Find where the given text appears and provide that cell's center as (X, Y) coordinate. 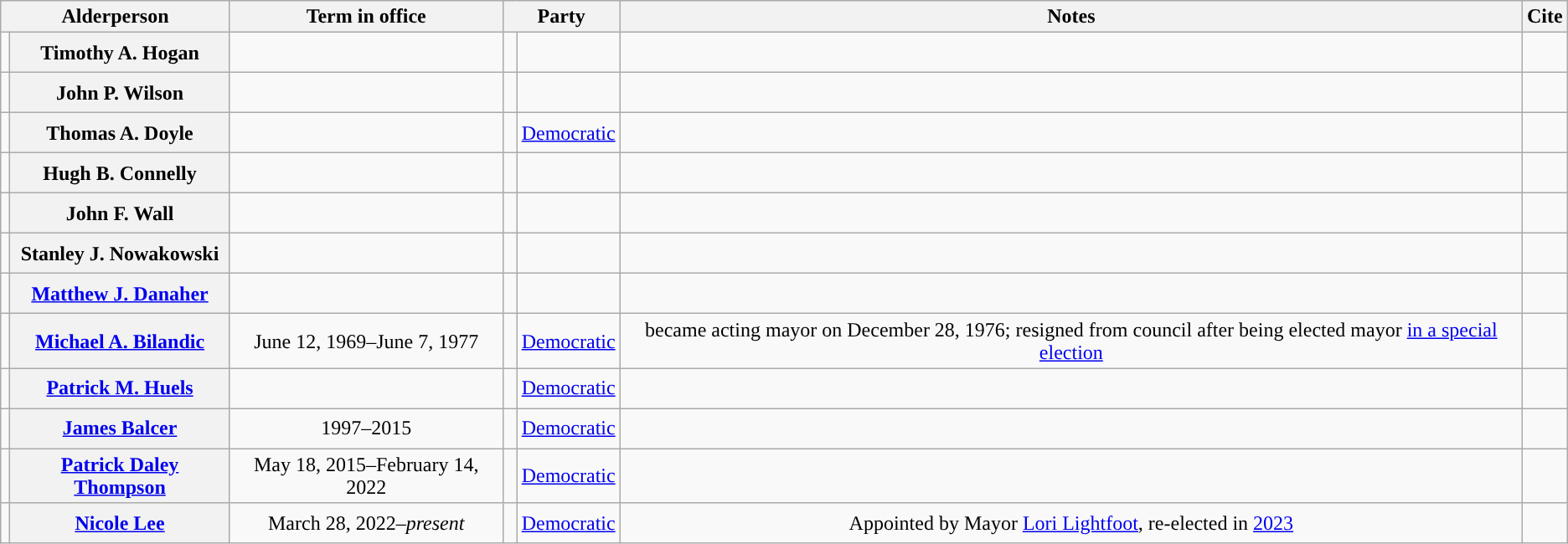
Patrick M. Huels (120, 388)
1997–2015 (366, 429)
Appointed by Mayor Lori Lightfoot, re-elected in 2023 (1070, 523)
Notes (1070, 17)
Alderperson (116, 17)
Stanley J. Nowakowski (120, 254)
John P. Wilson (120, 93)
James Balcer (120, 429)
Michael A. Bilandic (120, 341)
became acting mayor on December 28, 1976; resigned from council after being elected mayor in a special election (1070, 341)
Nicole Lee (120, 523)
Hugh B. Connelly (120, 173)
May 18, 2015–February 14, 2022 (366, 475)
Patrick Daley Thompson (120, 475)
Term in office (366, 17)
Cite (1545, 17)
John F. Wall (120, 213)
June 12, 1969–June 7, 1977 (366, 341)
Matthew J. Danaher (120, 294)
Party (561, 17)
March 28, 2022–present (366, 523)
Thomas A. Doyle (120, 133)
Timothy A. Hogan (120, 53)
